Return the [X, Y] coordinate for the center point of the cell that contains the specified text.  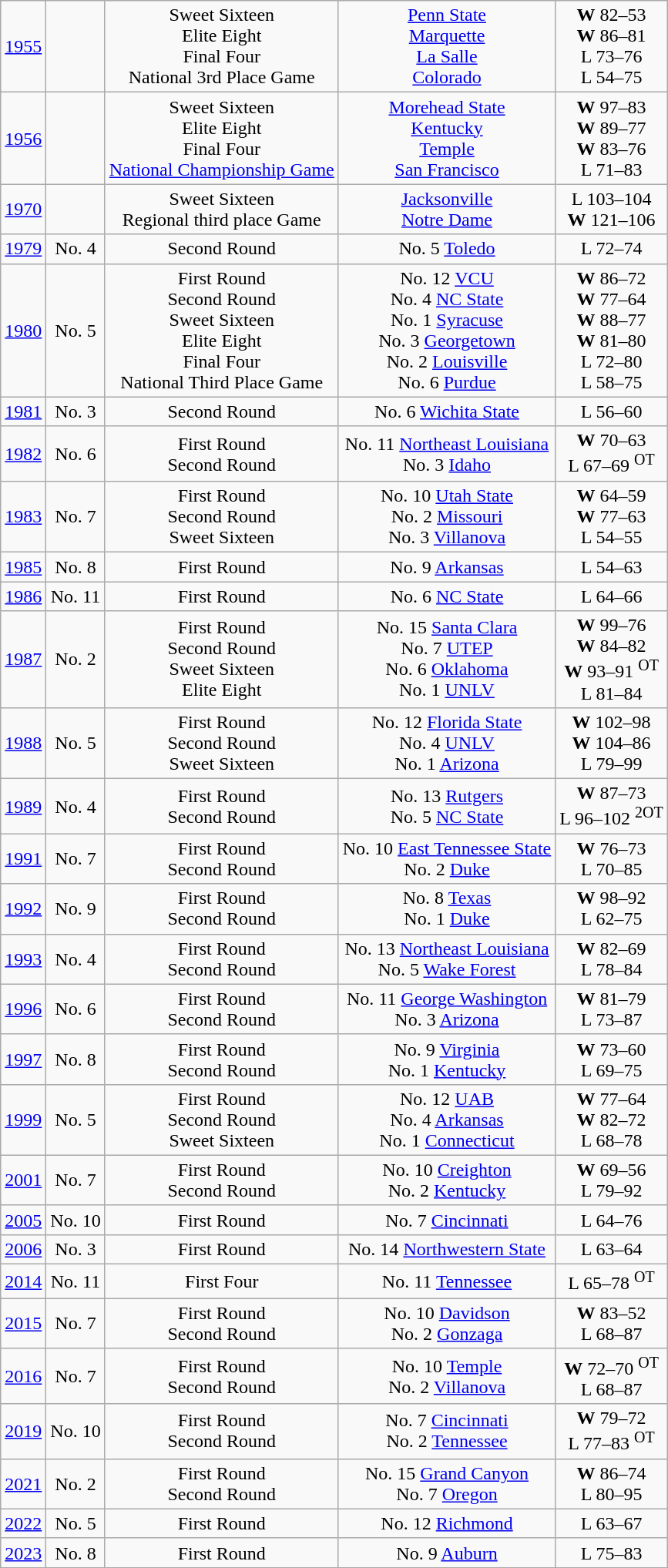
1991 [23, 858]
L 72–74 [612, 249]
No. 14 Northwestern State [447, 1250]
2019 [23, 1432]
W 82–53W 86–81L 73–76L 54–75 [612, 46]
1988 [23, 743]
L 56–60 [612, 411]
W 70–63L 67–69 OT [612, 454]
No. 6 NC State [447, 596]
W 64–59W 77–63L 54–55 [612, 517]
No. 15 Santa ClaraNo. 7 UTEPNo. 6 OklahomaNo. 1 UNLV [447, 660]
Sweet SixteenElite EightFinal FourNational 3rd Place Game [222, 46]
1993 [23, 959]
1997 [23, 1059]
1980 [23, 330]
No. 9 Auburn [447, 1553]
L 63–64 [612, 1250]
No. 10 DavidsonNo. 2 Gonzaga [447, 1324]
1992 [23, 909]
W 77–64W 82–72L 68–78 [612, 1120]
L 54–63 [612, 567]
No. 10 East Tennessee StateNo. 2 Duke [447, 858]
2023 [23, 1553]
First Four [222, 1282]
W 102–98W 104–86L 79–99 [612, 743]
2014 [23, 1282]
W 82–69L 78–84 [612, 959]
W 86–74L 80–95 [612, 1484]
W 87–73L 96–102 2OT [612, 806]
No. 13 RutgersNo. 5 NC State [447, 806]
No. 8 TexasNo. 1 Duke [447, 909]
1983 [23, 517]
1987 [23, 660]
No. 10 CreightonNo. 2 Kentucky [447, 1180]
2006 [23, 1250]
W 79–72 L 77–83 OT [612, 1432]
No. 13 Northeast LouisianaNo. 5 Wake Forest [447, 959]
Sweet SixteenElite EightFinal FourNational Championship Game [222, 139]
1989 [23, 806]
1999 [23, 1120]
1982 [23, 454]
2022 [23, 1523]
W 98–92L 62–75 [612, 909]
W 76–73L 70–85 [612, 858]
W 86–72W 77–64W 88–77W 81–80L 72–80L 58–75 [612, 330]
First RoundSecond RoundSweet SixteenElite Eight [222, 660]
W 83–52L 68–87 [612, 1324]
No. 15 Grand Canyon No. 7 Oregon [447, 1484]
1979 [23, 249]
1996 [23, 1009]
JacksonvilleNotre Dame [447, 210]
No. 11 Tennessee [447, 1282]
No. 5 Toledo [447, 249]
2005 [23, 1220]
W 72–70 OT L 68–87 [612, 1376]
1985 [23, 567]
W 69–56L 79–92 [612, 1180]
Sweet SixteenRegional third place Game [222, 210]
1956 [23, 139]
1986 [23, 596]
No. 9 VirginiaNo. 1 Kentucky [447, 1059]
W 73–60L 69–75 [612, 1059]
2021 [23, 1484]
W 81–79L 73–87 [612, 1009]
No. 12 UABNo. 4 ArkansasNo. 1 Connecticut [447, 1120]
L 75–83 [612, 1553]
No. 12 VCUNo. 4 NC StateNo. 1 SyracuseNo. 3 GeorgetownNo. 2 LouisvilleNo. 6 Purdue [447, 330]
Morehead StateKentuckyTempleSan Francisco [447, 139]
W 97–83W 89–77W 83–76L 71–83 [612, 139]
1970 [23, 210]
L 63–67 [612, 1523]
1955 [23, 46]
W 99–76W 84–82W 93–91 OTL 81–84 [612, 660]
L 64–76 [612, 1220]
2001 [23, 1180]
1981 [23, 411]
L 64–66 [612, 596]
First RoundSecond RoundSweet SixteenElite EightFinal FourNational Third Place Game [222, 330]
L 65–78 OT [612, 1282]
No. 7 CincinnatiNo. 2 Tennessee [447, 1432]
No. 12 Richmond [447, 1523]
No. 12 Florida StateNo. 4 UNLVNo. 1 Arizona [447, 743]
No. 9 Arkansas [447, 567]
No. 9 [76, 909]
No. 10 Utah StateNo. 2 MissouriNo. 3 Villanova [447, 517]
2015 [23, 1324]
No. 6 Wichita State [447, 411]
No. 10 TempleNo. 2 Villanova [447, 1376]
No. 11 Northeast LouisianaNo. 3 Idaho [447, 454]
2016 [23, 1376]
Penn StateMarquetteLa SalleColorado [447, 46]
No. 7 Cincinnati [447, 1220]
L 103–104W 121–106 [612, 210]
No. 11 George WashingtonNo. 3 Arizona [447, 1009]
